Return (x, y) of the center of cell containing provided text 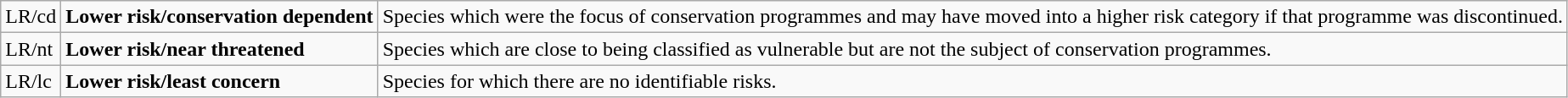
Species which are close to being classified as vulnerable but are not the subject of conservation programmes. (973, 49)
LR/nt (31, 49)
Species for which there are no identifiable risks. (973, 81)
Lower risk/least concern (219, 81)
Species which were the focus of conservation programmes and may have moved into a higher risk category if that programme was discontinued. (973, 17)
LR/lc (31, 81)
LR/cd (31, 17)
Lower risk/conservation dependent (219, 17)
Lower risk/near threatened (219, 49)
